Provide the (X, Y) coordinate of the cell's center where the given text is located.  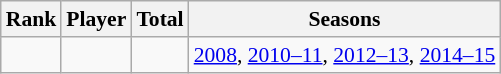
Player (96, 19)
Rank (32, 19)
Total (160, 19)
2008, 2010–11, 2012–13, 2014–15 (345, 55)
Seasons (345, 19)
